Search for the cell housing the specified text and yield its (X, Y) center coordinate. 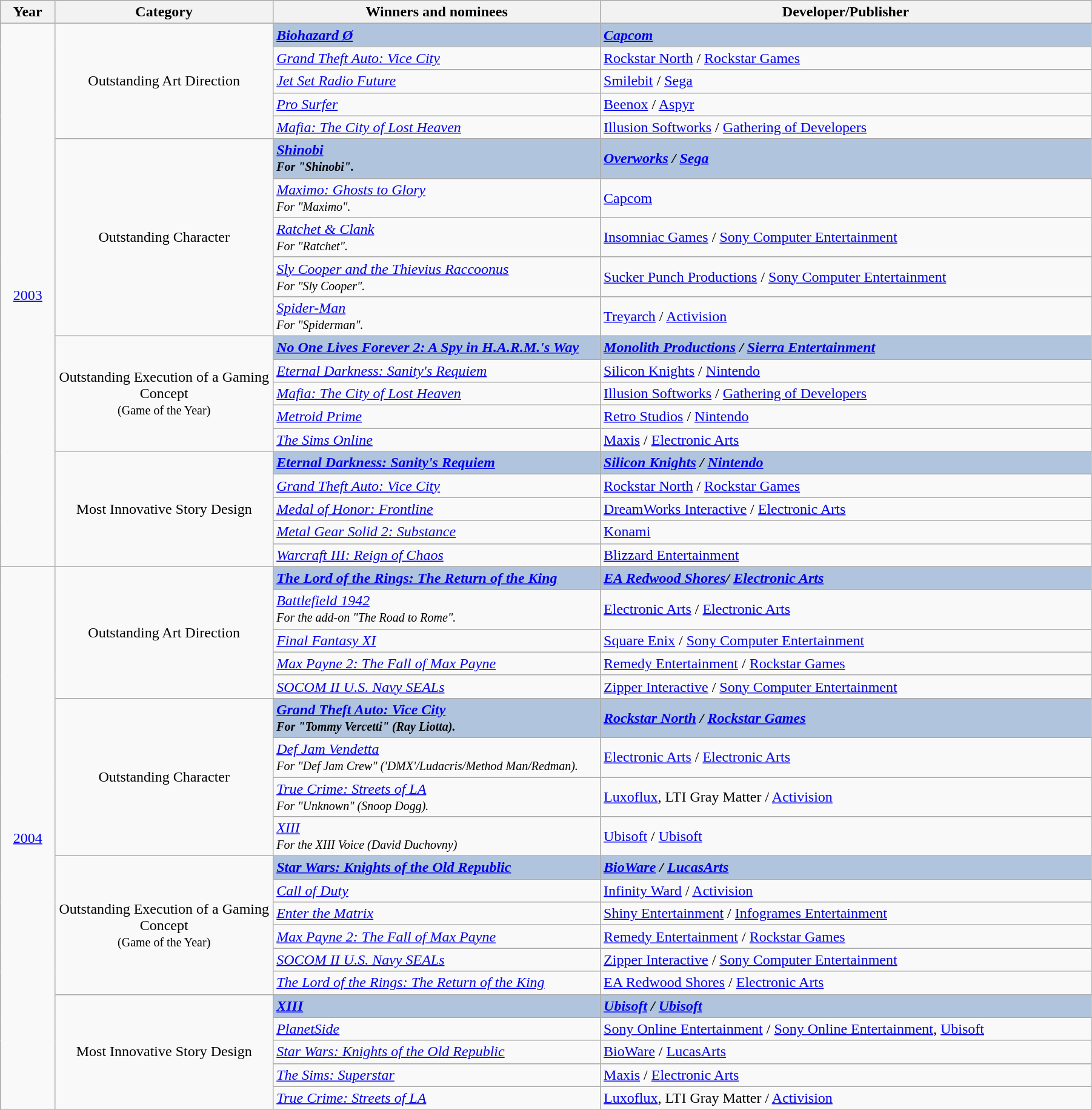
Infinity Ward / Activision (846, 891)
True Crime: Streets of LA (437, 1098)
2004 (28, 838)
Beenox / Aspyr (846, 104)
Year (28, 12)
Blizzard Entertainment (846, 555)
Sly Cooper and the Thievius RaccoonusFor "Sly Cooper". (437, 276)
Insomniac Games / Sony Computer Entertainment (846, 238)
Pro Surfer (437, 104)
Developer/Publisher (846, 12)
Shiny Entertainment / Infogrames Entertainment (846, 914)
The Sims: Superstar (437, 1075)
Treyarch / Activision (846, 316)
PlanetSide (437, 1029)
Warcraft III: Reign of Chaos (437, 555)
2003 (28, 295)
Square Enix / Sony Computer Entertainment (846, 640)
True Crime: Streets of LAFor "Unknown" (Snoop Dogg). (437, 796)
Maximo: Ghosts to GloryFor "Maximo". (437, 198)
Monolith Productions / Sierra Entertainment (846, 347)
Metroid Prime (437, 417)
Def Jam VendettaFor "Def Jam Crew" ('DMX'/Ludacris/Method Man/Redman). (437, 757)
ShinobiFor "Shinobi". (437, 159)
Battlefield 1942For the add-on "The Road to Rome". (437, 610)
Konami (846, 532)
Enter the Matrix (437, 914)
EA Redwood Shores / Electronic Arts (846, 983)
Category (164, 12)
Sony Online Entertainment / Sony Online Entertainment, Ubisoft (846, 1029)
Biohazard Ø (437, 35)
The Sims Online (437, 440)
Spider-ManFor "Spiderman". (437, 316)
XIII (437, 1006)
No One Lives Forever 2: A Spy in H.A.R.M.'s Way (437, 347)
Sucker Punch Productions / Sony Computer Entertainment (846, 276)
Jet Set Radio Future (437, 81)
DreamWorks Interactive / Electronic Arts (846, 509)
EA Redwood Shores/ Electronic Arts (846, 578)
Smilebit / Sega (846, 81)
Final Fantasy XI (437, 640)
Medal of Honor: Frontline (437, 509)
Grand Theft Auto: Vice CityFor "Tommy Vercetti" (Ray Liotta). (437, 717)
XIIIFor the XIII Voice (David Duchovny) (437, 836)
Winners and nominees (437, 12)
Retro Studios / Nintendo (846, 417)
Call of Duty (437, 891)
Metal Gear Solid 2: Substance (437, 532)
Overworks / Sega (846, 159)
Ratchet & ClankFor "Ratchet". (437, 238)
